Find where the given text appears and provide that cell's center as [x, y] coordinate. 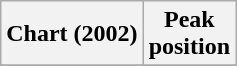
Chart (2002) [72, 34]
Peakposition [189, 34]
